Find where the given text appears and provide that cell's center as (x, y) coordinate. 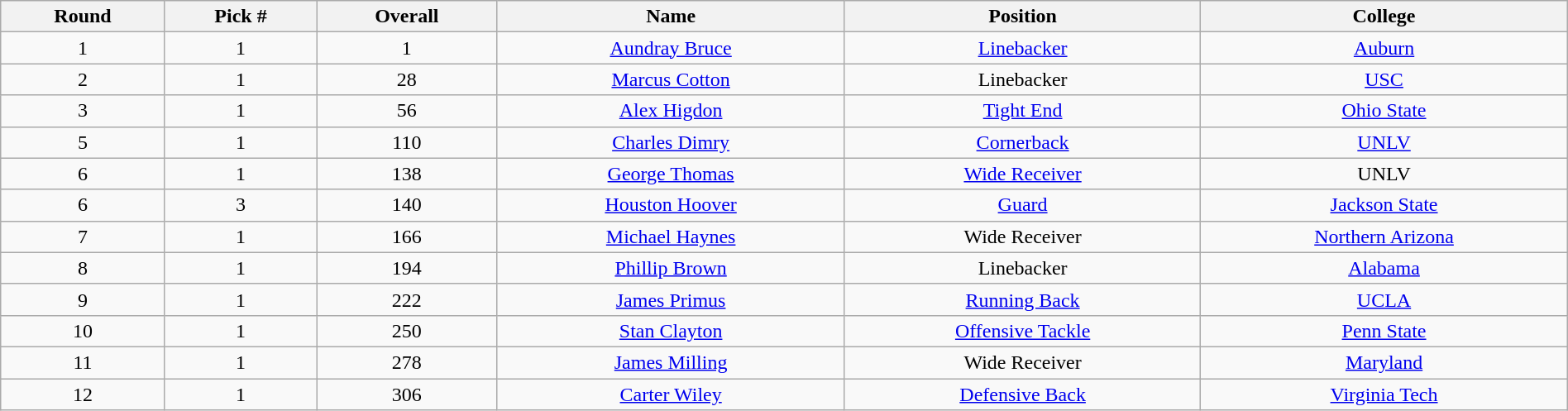
Marcus Cotton (671, 79)
Alex Higdon (671, 111)
James Milling (671, 362)
2 (83, 79)
Defensive Back (1022, 394)
10 (83, 331)
8 (83, 268)
Penn State (1384, 331)
Aundray Bruce (671, 48)
Stan Clayton (671, 331)
222 (407, 299)
Overall (407, 17)
Cornerback (1022, 142)
9 (83, 299)
UCLA (1384, 299)
12 (83, 394)
Phillip Brown (671, 268)
Position (1022, 17)
Offensive Tackle (1022, 331)
Pick # (241, 17)
College (1384, 17)
166 (407, 237)
Charles Dimry (671, 142)
Alabama (1384, 268)
Guard (1022, 205)
11 (83, 362)
Ohio State (1384, 111)
Northern Arizona (1384, 237)
56 (407, 111)
5 (83, 142)
Running Back (1022, 299)
Carter Wiley (671, 394)
Virginia Tech (1384, 394)
James Primus (671, 299)
Houston Hoover (671, 205)
Michael Haynes (671, 237)
Name (671, 17)
194 (407, 268)
250 (407, 331)
278 (407, 362)
110 (407, 142)
Jackson State (1384, 205)
7 (83, 237)
Maryland (1384, 362)
Tight End (1022, 111)
306 (407, 394)
USC (1384, 79)
Round (83, 17)
140 (407, 205)
Auburn (1384, 48)
28 (407, 79)
138 (407, 174)
George Thomas (671, 174)
